Return [x, y] of the center of cell containing provided text 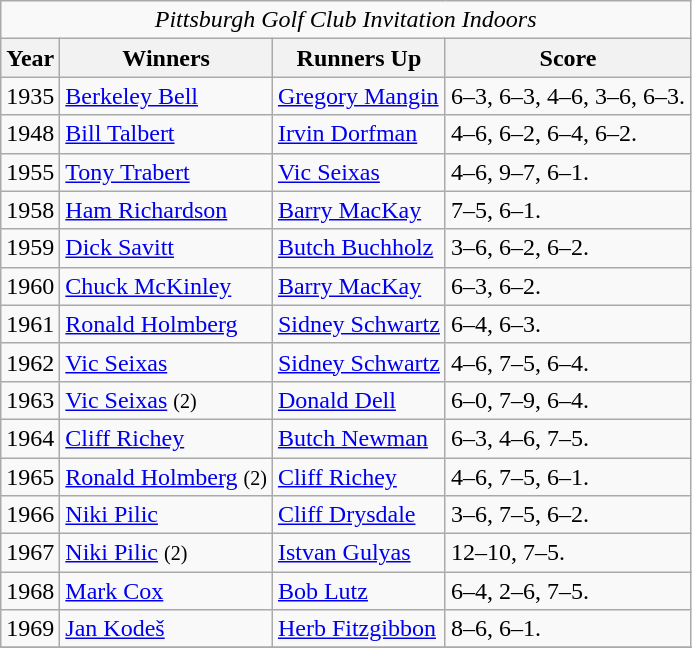
Istvan Gulyas [358, 553]
6–3, 4–6, 7–5. [568, 438]
1955 [30, 172]
Ham Richardson [166, 210]
Bob Lutz [358, 591]
3–6, 6–2, 6–2. [568, 248]
6–4, 2–6, 7–5. [568, 591]
1959 [30, 248]
1963 [30, 400]
Runners Up [358, 58]
Winners [166, 58]
4–6, 6–2, 6–4, 6–2. [568, 134]
Herb Fitzgibbon [358, 629]
Niki Pilic (2) [166, 553]
1958 [30, 210]
4–6, 7–5, 6–1. [568, 477]
1965 [30, 477]
Berkeley Bell [166, 96]
Mark Cox [166, 591]
Year [30, 58]
4–6, 7–5, 6–4. [568, 362]
1960 [30, 286]
Vic Seixas (2) [166, 400]
Butch Buchholz [358, 248]
Ronald Holmberg (2) [166, 477]
Pittsburgh Golf Club Invitation Indoors [346, 20]
Dick Savitt [166, 248]
Irvin Dorfman [358, 134]
Gregory Mangin [358, 96]
1968 [30, 591]
Niki Pilic [166, 515]
3–6, 7–5, 6–2. [568, 515]
1961 [30, 324]
12–10, 7–5. [568, 553]
6–4, 6–3. [568, 324]
1966 [30, 515]
Ronald Holmberg [166, 324]
Jan Kodeš [166, 629]
4–6, 9–7, 6–1. [568, 172]
Butch Newman [358, 438]
1964 [30, 438]
Tony Trabert [166, 172]
Bill Talbert [166, 134]
1962 [30, 362]
6–0, 7–9, 6–4. [568, 400]
1969 [30, 629]
6–3, 6–2. [568, 286]
1935 [30, 96]
1948 [30, 134]
8–6, 6–1. [568, 629]
Score [568, 58]
Chuck McKinley [166, 286]
Donald Dell [358, 400]
7–5, 6–1. [568, 210]
1967 [30, 553]
Cliff Drysdale [358, 515]
6–3, 6–3, 4–6, 3–6, 6–3. [568, 96]
